Provide the [x, y] coordinate of the cell's center where the given text is located.  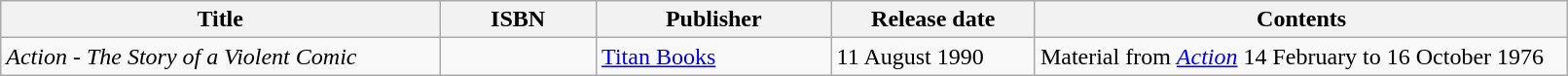
Title [220, 19]
Publisher [714, 19]
Contents [1300, 19]
Action - The Story of a Violent Comic [220, 57]
Titan Books [714, 57]
ISBN [518, 19]
Release date [932, 19]
11 August 1990 [932, 57]
Material from Action 14 February to 16 October 1976 [1300, 57]
